Return the (x, y) coordinate for the center point of the cell that contains the specified text.  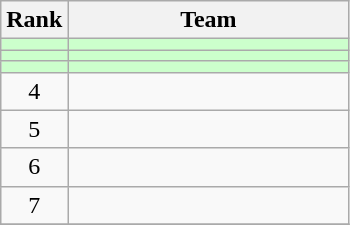
Rank (34, 20)
Team (208, 20)
6 (34, 167)
5 (34, 129)
7 (34, 205)
4 (34, 91)
